Scan for the cell matching the given text and deliver its (x, y) coordinate at center. 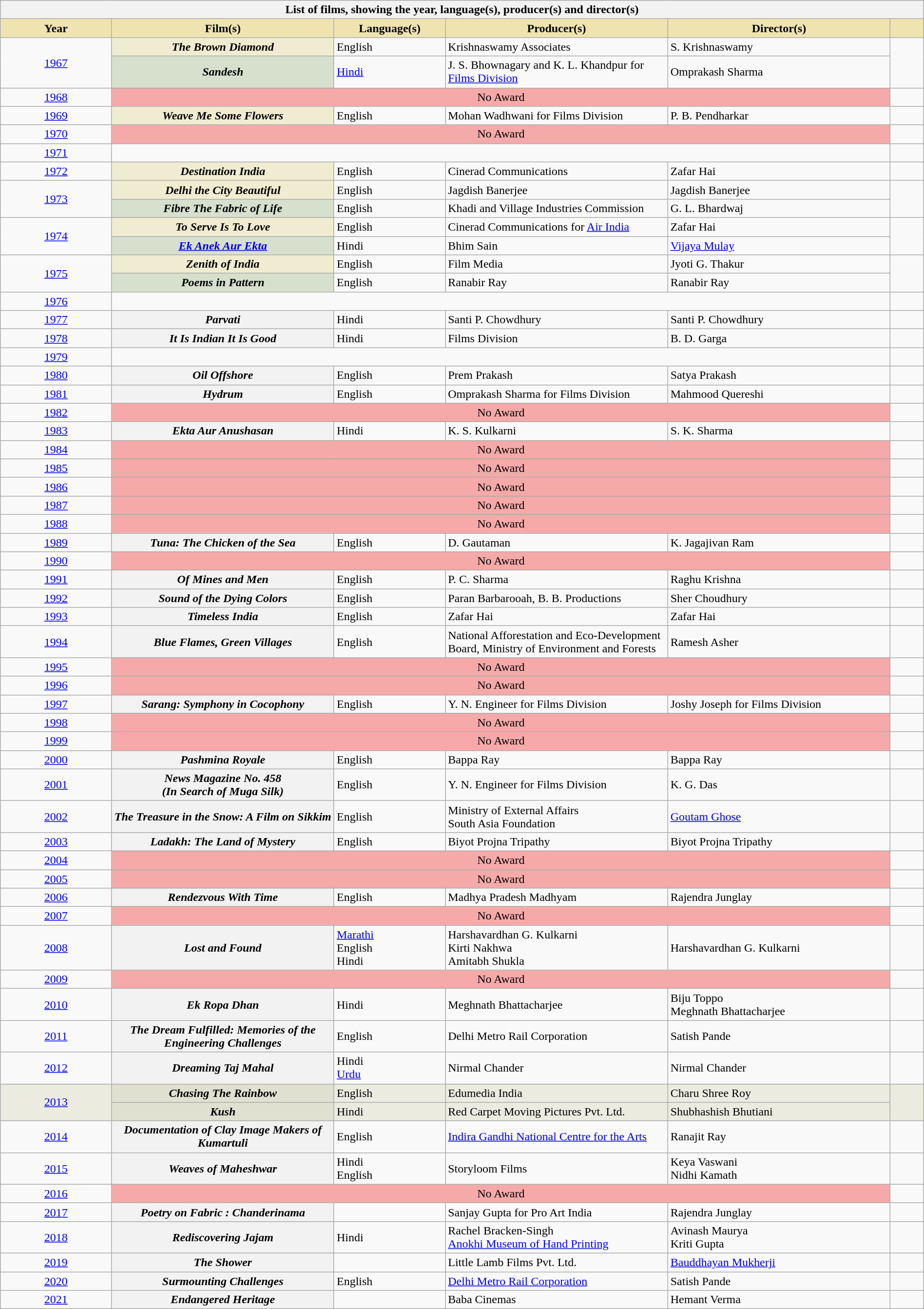
Films Division (557, 338)
1992 (56, 598)
Omprakash Sharma (779, 72)
1995 (56, 667)
Ek Ropa Dhan (223, 1004)
Indira Gandhi National Centre for the Arts (557, 1137)
Edumedia India (557, 1093)
Meghnath Bhattacharjee (557, 1004)
Storyloom Films (557, 1168)
D. Gautaman (557, 543)
1994 (56, 642)
1976 (56, 301)
Ranajit Ray (779, 1137)
Rediscovering Jajam (223, 1237)
Weave Me Some Flowers (223, 116)
Hemant Verma (779, 1300)
List of films, showing the year, language(s), producer(s) and director(s) (462, 10)
Kush (223, 1112)
Jyoti G. Thakur (779, 264)
Sher Choudhury (779, 598)
Cinerad Communications (557, 171)
Delhi the City Beautiful (223, 190)
1999 (56, 741)
Producer(s) (557, 28)
Goutam Ghose (779, 816)
Fibre The Fabric of Life (223, 208)
2012 (56, 1068)
P. C. Sharma (557, 580)
Krishnaswamy Associates (557, 47)
HindiEnglish (389, 1168)
1998 (56, 723)
1979 (56, 357)
Timeless India (223, 617)
The Treasure in the Snow: A Film on Sikkim (223, 816)
Sound of the Dying Colors (223, 598)
1970 (56, 134)
2018 (56, 1237)
2019 (56, 1262)
Avinash MauryaKriti Gupta (779, 1237)
1991 (56, 580)
Endangered Heritage (223, 1300)
1967 (56, 62)
Bhim Sain (557, 245)
1980 (56, 375)
1974 (56, 236)
1990 (56, 561)
Documentation of Clay Image Makers of Kumartuli (223, 1137)
Satya Prakash (779, 375)
National Afforestation and Eco-Development Board, Ministry of Environment and Forests (557, 642)
Omprakash Sharma for Films Division (557, 394)
1977 (56, 320)
Joshy Joseph for Films Division (779, 704)
Blue Flames, Green Villages (223, 642)
Dreaming Taj Mahal (223, 1068)
It Is Indian It Is Good (223, 338)
The Shower (223, 1262)
Ek Anek Aur Ekta (223, 245)
Raghu Krishna (779, 580)
News Magazine No. 458(In Search of Muga Silk) (223, 785)
Khadi and Village Industries Commission (557, 208)
Ekta Aur Anushasan (223, 431)
Biju ToppoMeghnath Bhattacharjee (779, 1004)
1988 (56, 524)
2007 (56, 916)
1989 (56, 543)
P. B. Pendharkar (779, 116)
K. S. Kulkarni (557, 431)
Vijaya Mulay (779, 245)
HindiUrdu (389, 1068)
B. D. Garga (779, 338)
Harshavardhan G. Kulkarni (779, 948)
Rachel Bracken-SinghAnokhi Museum of Hand Printing (557, 1237)
Bauddhayan Mukherji (779, 1262)
Language(s) (389, 28)
1986 (56, 487)
Keya VaswaniNidhi Kamath (779, 1168)
1978 (56, 338)
To Serve Is To Love (223, 227)
Mahmood Quereshi (779, 394)
1985 (56, 468)
1984 (56, 449)
2016 (56, 1193)
Poems in Pattern (223, 283)
Year (56, 28)
2014 (56, 1137)
2000 (56, 760)
1969 (56, 116)
K. G. Das (779, 785)
2002 (56, 816)
Hydrum (223, 394)
Film(s) (223, 28)
1973 (56, 199)
1981 (56, 394)
Director(s) (779, 28)
Charu Shree Roy (779, 1093)
2021 (56, 1300)
2001 (56, 785)
Poetry on Fabric : Chanderinama (223, 1212)
2004 (56, 860)
2011 (56, 1036)
Ministry of External AffairsSouth Asia Foundation (557, 816)
1968 (56, 97)
Sanjay Gupta for Pro Art India (557, 1212)
Of Mines and Men (223, 580)
1982 (56, 412)
1997 (56, 704)
Harshavardhan G. KulkarniKirti NakhwaAmitabh Shukla (557, 948)
The Dream Fulfilled: Memories of the Engineering Challenges (223, 1036)
Red Carpet Moving Pictures Pvt. Ltd. (557, 1112)
Shubhashish Bhutiani (779, 1112)
2015 (56, 1168)
Prem Prakash (557, 375)
Baba Cinemas (557, 1300)
Destination India (223, 171)
Paran Barbarooah, B. B. Productions (557, 598)
S. K. Sharma (779, 431)
2008 (56, 948)
Lost and Found (223, 948)
G. L. Bhardwaj (779, 208)
The Brown Diamond (223, 47)
Madhya Pradesh Madhyam (557, 898)
Chasing The Rainbow (223, 1093)
J. S. Bhownagary and K. L. Khandpur for Films Division (557, 72)
Mohan Wadhwani for Films Division (557, 116)
1972 (56, 171)
Zenith of India (223, 264)
Rendezvous With Time (223, 898)
Cinerad Communications for Air India (557, 227)
2017 (56, 1212)
1987 (56, 505)
K. Jagajivan Ram (779, 543)
Sarang: Symphony in Cocophony (223, 704)
Ladakh: The Land of Mystery (223, 841)
2005 (56, 879)
Parvati (223, 320)
Oil Offshore (223, 375)
2006 (56, 898)
MarathiEnglishHindi (389, 948)
Pashmina Royale (223, 760)
1996 (56, 685)
1983 (56, 431)
Tuna: The Chicken of the Sea (223, 543)
Ramesh Asher (779, 642)
2009 (56, 979)
Film Media (557, 264)
Weaves of Maheshwar (223, 1168)
1993 (56, 617)
Little Lamb Films Pvt. Ltd. (557, 1262)
1971 (56, 153)
2010 (56, 1004)
2020 (56, 1281)
1975 (56, 274)
Sandesh (223, 72)
Surmounting Challenges (223, 1281)
S. Krishnaswamy (779, 47)
2013 (56, 1102)
2003 (56, 841)
